Provide the (X, Y) coordinate of the cell's center where the given text is located.  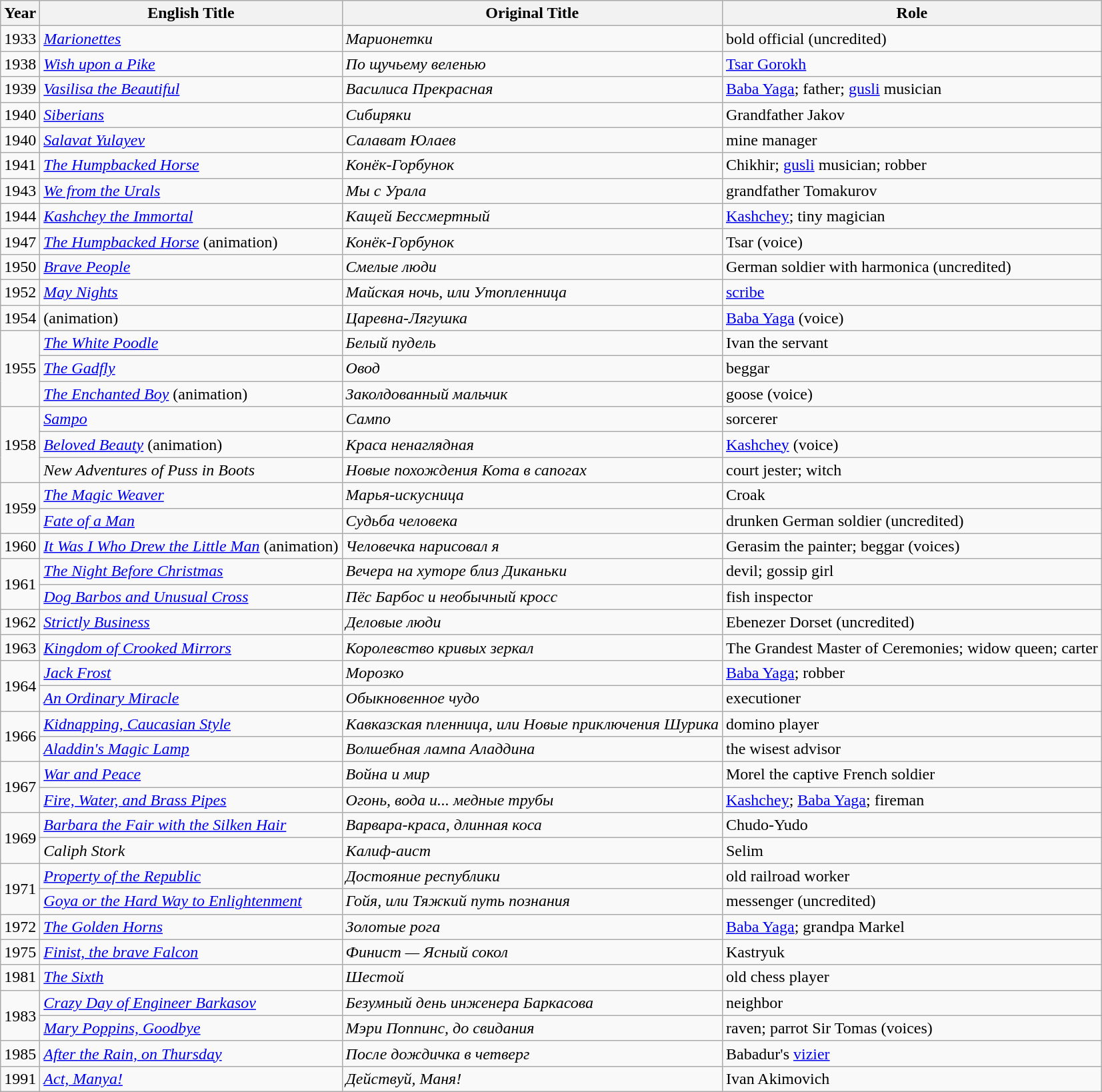
Kidnapping, Caucasian Style (191, 723)
1947 (20, 241)
Babadur's vizier (912, 1053)
Barbara the Fair with the Silken Hair (191, 825)
The Sixth (191, 977)
Fire, Water, and Brass Pipes (191, 800)
Baba Yaga; robber (912, 673)
Смелые люди (532, 267)
1971 (20, 889)
devil; gossip girl (912, 571)
Война и мир (532, 775)
1985 (20, 1053)
Salavat Yulayev (191, 140)
German soldier with harmonica (uncredited) (912, 267)
Goya or the Hard Way to Enlightenment (191, 901)
The Magic Weaver (191, 495)
the wisest advisor (912, 749)
Chikhir; gusli musician; robber (912, 165)
Салават Юлаев (532, 140)
The Enchanted Boy (animation) (191, 394)
court jester; witch (912, 470)
drunken German soldier (uncredited) (912, 521)
Марионетки (532, 39)
1975 (20, 952)
Kingdom of Crooked Mirrors (191, 647)
The Night Before Christmas (191, 571)
Безумный день инженера Баркасова (532, 1003)
beggar (912, 369)
1952 (20, 292)
May Nights (191, 292)
War and Peace (191, 775)
Достояние республики (532, 876)
Белый пудель (532, 343)
Baba Yaga; father; gusli musician (912, 89)
1933 (20, 39)
Мы с Урала (532, 191)
Strictly Business (191, 622)
Siberians (191, 115)
Kashchey (voice) (912, 445)
Tsar Gorokh (912, 64)
1964 (20, 685)
Wish upon a Pike (191, 64)
bold official (uncredited) (912, 39)
1991 (20, 1079)
Действуй, Маня! (532, 1079)
Kashchey; tiny magician (912, 216)
Деловые люди (532, 622)
Selim (912, 851)
Morel the captive French soldier (912, 775)
Grandfather Jakov (912, 115)
Гойя, или Тяжкий путь познания (532, 901)
1954 (20, 318)
Марья-искусница (532, 495)
1972 (20, 927)
1981 (20, 977)
New Adventures of Puss in Boots (191, 470)
scribe (912, 292)
Краса ненаглядная (532, 445)
1960 (20, 546)
После дождичка в четверг (532, 1053)
Property of the Republic (191, 876)
Croak (912, 495)
messenger (uncredited) (912, 901)
Мэри Поппинс, до свидания (532, 1028)
Кащей Бессмертный (532, 216)
Человечка нарисовал я (532, 546)
An Ordinary Miracle (191, 698)
grandfather Tomakurov (912, 191)
The Golden Horns (191, 927)
Chudo-Yudo (912, 825)
1961 (20, 584)
1955 (20, 369)
Огонь, вода и... медные трубы (532, 800)
Кавказская пленница, или Новые приключения Шурика (532, 723)
1939 (20, 89)
neighbor (912, 1003)
mine manager (912, 140)
old chess player (912, 977)
Sampo (191, 419)
Варвара-краса, длинная коса (532, 825)
Kastryuk (912, 952)
1958 (20, 445)
Kashchey the Immortal (191, 216)
Original Title (532, 13)
Kashchey; Baba Yaga; fireman (912, 800)
Майская ночь, или Утопленница (532, 292)
Шестой (532, 977)
The Humpbacked Horse (animation) (191, 241)
По щучьему веленью (532, 64)
1950 (20, 267)
It Was I Who Drew the Little Man (animation) (191, 546)
fish inspector (912, 597)
Mary Poppins, Goodbye (191, 1028)
Обыкновенное чудо (532, 698)
Baba Yaga; grandpa Markel (912, 927)
Сибиряки (532, 115)
Tsar (voice) (912, 241)
raven; parrot Sir Tomas (voices) (912, 1028)
executioner (912, 698)
Jack Frost (191, 673)
The White Poodle (191, 343)
The Humpbacked Horse (191, 165)
1959 (20, 508)
Brave People (191, 267)
After the Rain, on Thursday (191, 1053)
English Title (191, 13)
Act, Manya! (191, 1079)
Пёс Барбос и необычный кросс (532, 597)
Dog Barbos and Unusual Cross (191, 597)
1962 (20, 622)
Ivan Akimovich (912, 1079)
Королевство кривых зеркал (532, 647)
1963 (20, 647)
Ebenezer Dorset (uncredited) (912, 622)
1938 (20, 64)
We from the Urals (191, 191)
Волшебная лампа Аладдина (532, 749)
Finist, the brave Falcon (191, 952)
Новые похождения Кота в сапогах (532, 470)
1967 (20, 787)
Морозко (532, 673)
old railroad worker (912, 876)
Baba Yaga (voice) (912, 318)
goose (voice) (912, 394)
Beloved Beauty (animation) (191, 445)
Ivan the servant (912, 343)
Судьба человека (532, 521)
The Gadfly (191, 369)
Aladdin's Magic Lamp (191, 749)
(animation) (191, 318)
The Grandest Master of Ceremonies; widow queen; carter (912, 647)
Золотые рога (532, 927)
1966 (20, 736)
Вечера на хуторе близ Диканьки (532, 571)
Заколдованный мальчик (532, 394)
Role (912, 13)
Овод (532, 369)
Царевна-Лягушка (532, 318)
1943 (20, 191)
Финист — Ясный сокол (532, 952)
Marionettes (191, 39)
Калиф-аист (532, 851)
1969 (20, 838)
Fate of a Man (191, 521)
1941 (20, 165)
Сампо (532, 419)
Василиса Прекрасная (532, 89)
Gerasim the painter; beggar (voices) (912, 546)
Caliph Stork (191, 851)
sorcerer (912, 419)
Vasilisa the Beautiful (191, 89)
1944 (20, 216)
Crazy Day of Engineer Barkasov (191, 1003)
domino player (912, 723)
1983 (20, 1015)
Year (20, 13)
